Provide the [x, y] coordinate of the cell's center where the given text is located.  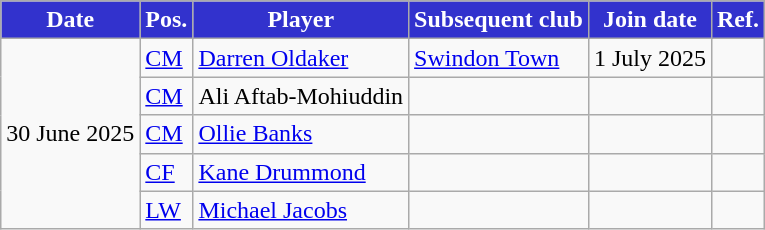
Pos. [166, 20]
Darren Oldaker [301, 58]
Michael Jacobs [301, 210]
Subsequent club [499, 20]
LW [166, 210]
30 June 2025 [70, 134]
Swindon Town [499, 58]
Ref. [738, 20]
Ali Aftab-Mohiuddin [301, 96]
Kane Drummond [301, 172]
CF [166, 172]
Ollie Banks [301, 134]
Join date [650, 20]
1 July 2025 [650, 58]
Date [70, 20]
Player [301, 20]
